Detect which cell encompasses the target text, then output its (x, y) center coordinate. 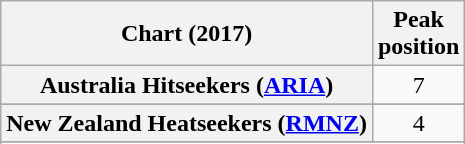
New Zealand Heatseekers (RMNZ) (187, 123)
Australia Hitseekers (ARIA) (187, 85)
7 (418, 85)
4 (418, 123)
Peak position (418, 34)
Chart (2017) (187, 34)
